Provide the [X, Y] coordinate of the cell's center where the given text is located.  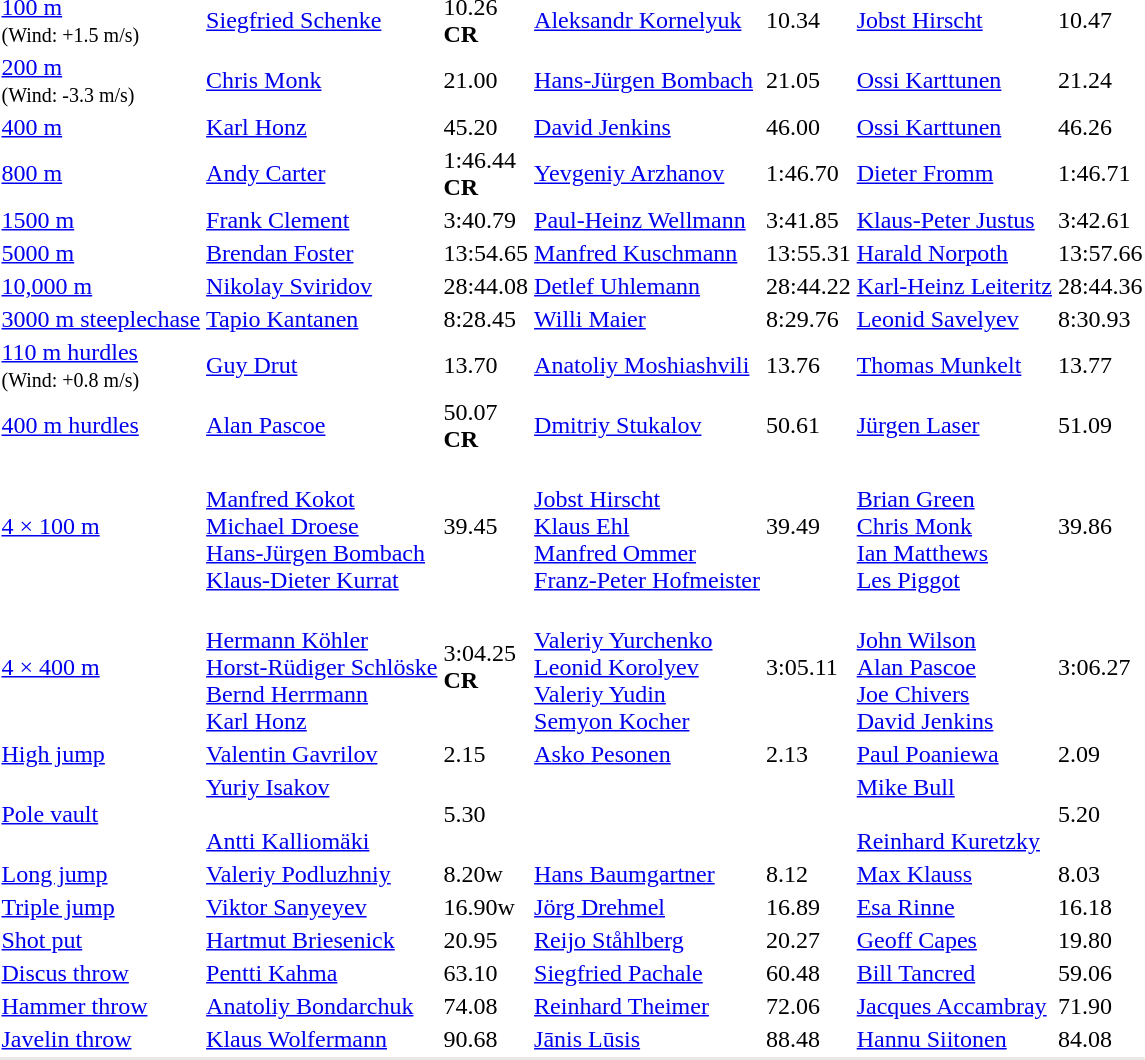
Viktor Sanyeyev [322, 907]
28:44.22 [809, 286]
Pole vault [101, 814]
Manfred Kuschmann [648, 253]
3000 m steeplechase [101, 319]
1:46.44CR [486, 174]
Reijo Ståhlberg [648, 940]
Hammer throw [101, 1006]
400 m hurdles [101, 426]
63.10 [486, 973]
Hans Baumgartner [648, 874]
13:54.65 [486, 253]
Mike BullReinhard Kuretzky [954, 814]
72.06 [809, 1006]
8.20w [486, 874]
High jump [101, 754]
21.05 [809, 80]
Harald Norpoth [954, 253]
Brian GreenChris MonkIan MatthewsLes Piggot [954, 526]
8.12 [809, 874]
Dieter Fromm [954, 174]
Geoff Capes [954, 940]
21.24 [1100, 80]
Jobst HirschtKlaus EhlManfred OmmerFranz-Peter Hofmeister [648, 526]
Leonid Savelyev [954, 319]
Guy Drut [322, 366]
Jörg Drehmel [648, 907]
20.95 [486, 940]
20.27 [809, 940]
Hans-Jürgen Bombach [648, 80]
Siegfried Pachale [648, 973]
Detlef Uhlemann [648, 286]
Bill Tancred [954, 973]
45.20 [486, 127]
39.86 [1100, 526]
Esa Rinne [954, 907]
90.68 [486, 1039]
Valentin Gavrilov [322, 754]
74.08 [486, 1006]
Triple jump [101, 907]
2.13 [809, 754]
3:40.79 [486, 220]
8:30.93 [1100, 319]
800 m [101, 174]
Max Klauss [954, 874]
16.89 [809, 907]
10,000 m [101, 286]
Paul Poaniewa [954, 754]
Anatoliy Bondarchuk [322, 1006]
8:29.76 [809, 319]
8.03 [1100, 874]
8:28.45 [486, 319]
Pentti Kahma [322, 973]
Valeriy Podluzhniy [322, 874]
28:44.08 [486, 286]
Hermann KöhlerHorst-Rüdiger SchlöskeBernd HerrmannKarl Honz [322, 667]
Discus throw [101, 973]
David Jenkins [648, 127]
13.70 [486, 366]
Jürgen Laser [954, 426]
Klaus Wolfermann [322, 1039]
46.26 [1100, 127]
Willi Maier [648, 319]
39.45 [486, 526]
Javelin throw [101, 1039]
19.80 [1100, 940]
13:57.66 [1100, 253]
Manfred KokotMichael DroeseHans-Jürgen BombachKlaus-Dieter Kurrat [322, 526]
46.00 [809, 127]
2.15 [486, 754]
1500 m [101, 220]
13:55.31 [809, 253]
Yuriy IsakovAntti Kalliomäki [322, 814]
110 m hurdles(Wind: +0.8 m/s) [101, 366]
39.49 [809, 526]
1:46.71 [1100, 174]
16.18 [1100, 907]
Karl Honz [322, 127]
51.09 [1100, 426]
200 m(Wind: -3.3 m/s) [101, 80]
Hannu Siitonen [954, 1039]
4 × 100 m [101, 526]
16.90w [486, 907]
3:05.11 [809, 667]
50.61 [809, 426]
Frank Clement [322, 220]
4 × 400 m [101, 667]
400 m [101, 127]
1:46.70 [809, 174]
60.48 [809, 973]
3:06.27 [1100, 667]
Chris Monk [322, 80]
13.77 [1100, 366]
Tapio Kantanen [322, 319]
3:04.25CR [486, 667]
5000 m [101, 253]
Jānis Lūsis [648, 1039]
Thomas Munkelt [954, 366]
13.76 [809, 366]
21.00 [486, 80]
Shot put [101, 940]
Hartmut Briesenick [322, 940]
Dmitriy Stukalov [648, 426]
Karl-Heinz Leiteritz [954, 286]
Long jump [101, 874]
John WilsonAlan PascoeJoe ChiversDavid Jenkins [954, 667]
28:44.36 [1100, 286]
Reinhard Theimer [648, 1006]
84.08 [1100, 1039]
59.06 [1100, 973]
Yevgeniy Arzhanov [648, 174]
50.07CR [486, 426]
Anatoliy Moshiashvili [648, 366]
71.90 [1100, 1006]
5.20 [1100, 814]
Andy Carter [322, 174]
3:42.61 [1100, 220]
Jacques Accambray [954, 1006]
88.48 [809, 1039]
Brendan Foster [322, 253]
3:41.85 [809, 220]
Klaus-Peter Justus [954, 220]
5.30 [486, 814]
Alan Pascoe [322, 426]
Valeriy YurchenkoLeonid KorolyevValeriy YudinSemyon Kocher [648, 667]
Asko Pesonen [648, 754]
Paul-Heinz Wellmann [648, 220]
Nikolay Sviridov [322, 286]
2.09 [1100, 754]
